Determine the (x, y) coordinate at the center of the cell enclosing the given text.  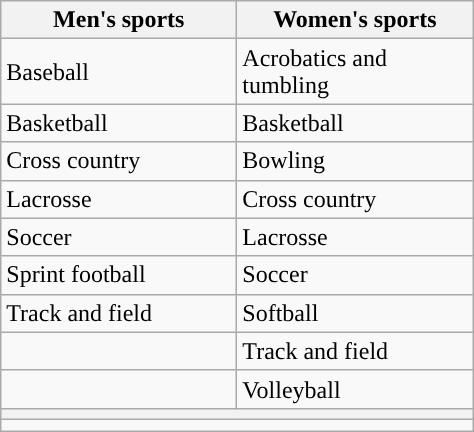
Women's sports (355, 20)
Sprint football (119, 275)
Men's sports (119, 20)
Baseball (119, 72)
Bowling (355, 161)
Softball (355, 313)
Volleyball (355, 389)
Acrobatics and tumbling (355, 72)
